Detect which cell encompasses the target text, then output its [x, y] center coordinate. 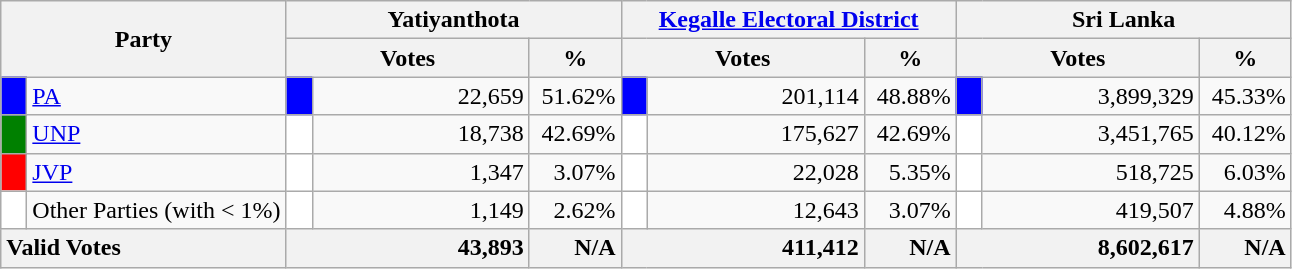
8,602,617 [1078, 248]
6.03% [1245, 172]
2.62% [575, 210]
43,893 [408, 248]
40.12% [1245, 134]
18,738 [420, 134]
411,412 [742, 248]
45.33% [1245, 96]
1,347 [420, 172]
3,451,765 [1090, 134]
Party [144, 39]
Sri Lanka [1124, 20]
201,114 [756, 96]
22,028 [756, 172]
5.35% [910, 172]
3,899,329 [1090, 96]
419,507 [1090, 210]
12,643 [756, 210]
Kegalle Electoral District [788, 20]
1,149 [420, 210]
Valid Votes [144, 248]
22,659 [420, 96]
Yatiyanthota [454, 20]
JVP [156, 172]
UNP [156, 134]
Other Parties (with < 1%) [156, 210]
4.88% [1245, 210]
51.62% [575, 96]
48.88% [910, 96]
PA [156, 96]
175,627 [756, 134]
518,725 [1090, 172]
